Find where the given text appears and provide that cell's center as (X, Y) coordinate. 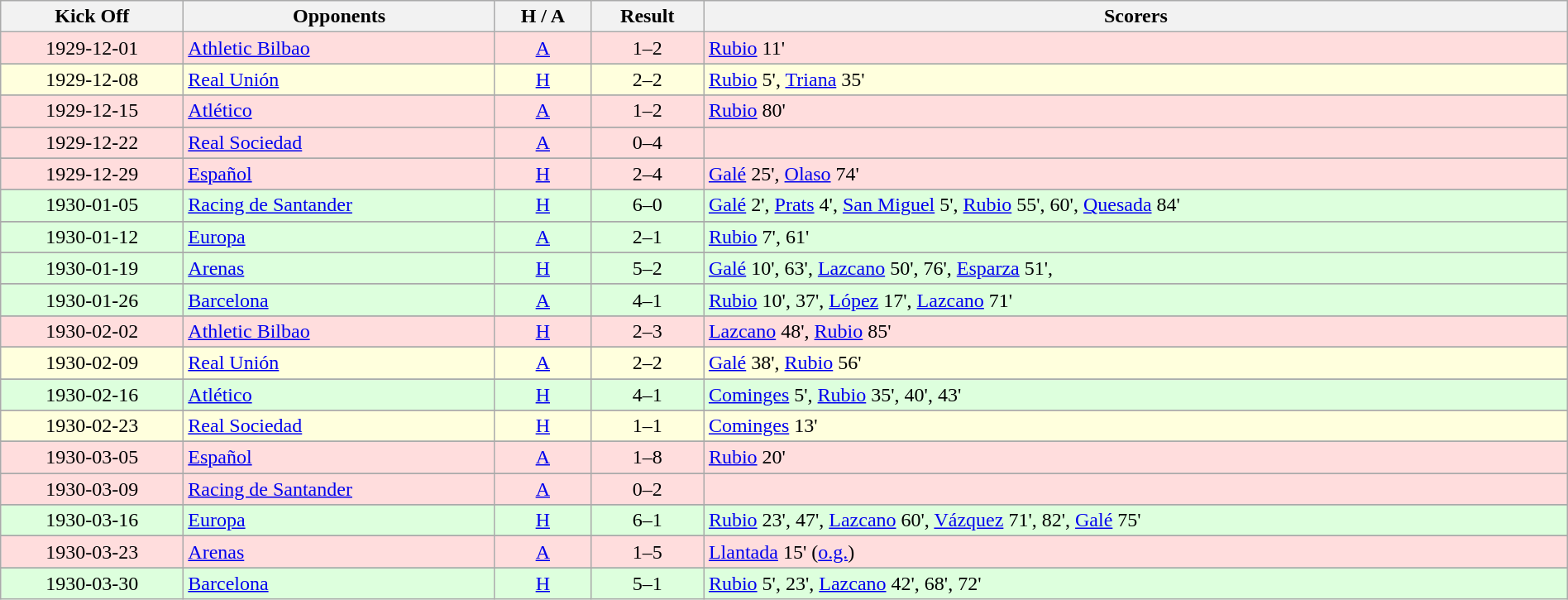
1930-01-12 (93, 237)
2–4 (647, 174)
6–0 (647, 205)
1929-12-22 (93, 142)
Opponents (339, 17)
1930-03-23 (93, 552)
1930-03-05 (93, 458)
1930-01-26 (93, 300)
1930-03-09 (93, 489)
2–3 (647, 331)
Galé 38', Rubio 56' (1135, 362)
Galé 25', Olaso 74' (1135, 174)
5–1 (647, 583)
Llantada 15' (o.g.) (1135, 552)
Rubio 80' (1135, 111)
Rubio 7', 61' (1135, 237)
1929-12-15 (93, 111)
6–1 (647, 521)
Rubio 5', Triana 35' (1135, 79)
1–8 (647, 458)
1930-02-23 (93, 426)
Galé 10', 63', Lazcano 50', 76', Esparza 51', (1135, 268)
Kick Off (93, 17)
1930-01-05 (93, 205)
1–1 (647, 426)
0–2 (647, 489)
Rubio 10', 37', López 17', Lazcano 71' (1135, 300)
1930-03-30 (93, 583)
Scorers (1135, 17)
1929-12-08 (93, 79)
1930-02-16 (93, 395)
Lazcano 48', Rubio 85' (1135, 331)
Rubio 20' (1135, 458)
1929-12-29 (93, 174)
Result (647, 17)
2–1 (647, 237)
0–4 (647, 142)
1930-03-16 (93, 521)
Galé 2', Prats 4', San Miguel 5', Rubio 55', 60', Quesada 84' (1135, 205)
1930-02-02 (93, 331)
Rubio 11' (1135, 48)
Rubio 23', 47', Lazcano 60', Vázquez 71', 82', Galé 75' (1135, 521)
Cominges 13' (1135, 426)
Rubio 5', 23', Lazcano 42', 68', 72' (1135, 583)
5–2 (647, 268)
H / A (543, 17)
1929-12-01 (93, 48)
1–5 (647, 552)
1930-01-19 (93, 268)
Cominges 5', Rubio 35', 40', 43' (1135, 395)
1930-02-09 (93, 362)
